Detect which cell encompasses the target text, then output its [X, Y] center coordinate. 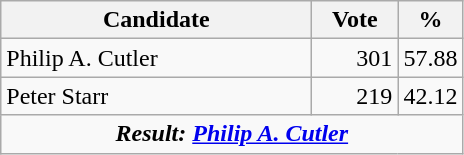
Result: Philip A. Cutler [232, 134]
Peter Starr [156, 96]
% [430, 20]
57.88 [430, 58]
Philip A. Cutler [156, 58]
219 [355, 96]
301 [355, 58]
42.12 [430, 96]
Vote [355, 20]
Candidate [156, 20]
